From the cell containing the given text, extract its center point as (x, y) coordinate. 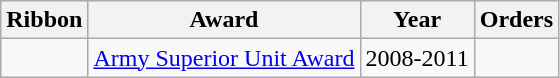
Ribbon (44, 20)
2008-2011 (417, 58)
Army Superior Unit Award (224, 58)
Year (417, 20)
Award (224, 20)
Orders (516, 20)
